Output the (x, y) coordinate of the center of the cell containing the given text.  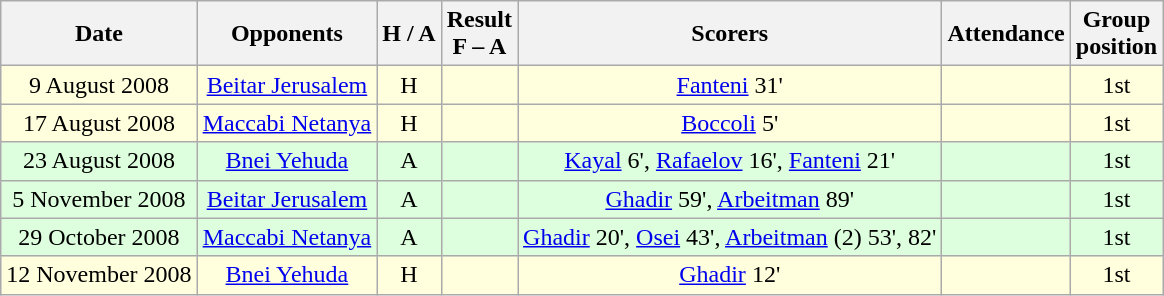
Boccoli 5' (730, 123)
Attendance (1006, 34)
12 November 2008 (99, 275)
Kayal 6', Rafaelov 16', Fanteni 21' (730, 161)
29 October 2008 (99, 237)
Ghadir 59', Arbeitman 89' (730, 199)
23 August 2008 (99, 161)
Fanteni 31' (730, 85)
H / A (409, 34)
ResultF – A (479, 34)
5 November 2008 (99, 199)
17 August 2008 (99, 123)
Ghadir 12' (730, 275)
Groupposition (1116, 34)
9 August 2008 (99, 85)
Date (99, 34)
Scorers (730, 34)
Opponents (287, 34)
Ghadir 20', Osei 43', Arbeitman (2) 53', 82' (730, 237)
